Pinpoint the cell where the given text exists, returning its [x, y] midpoint coordinate. 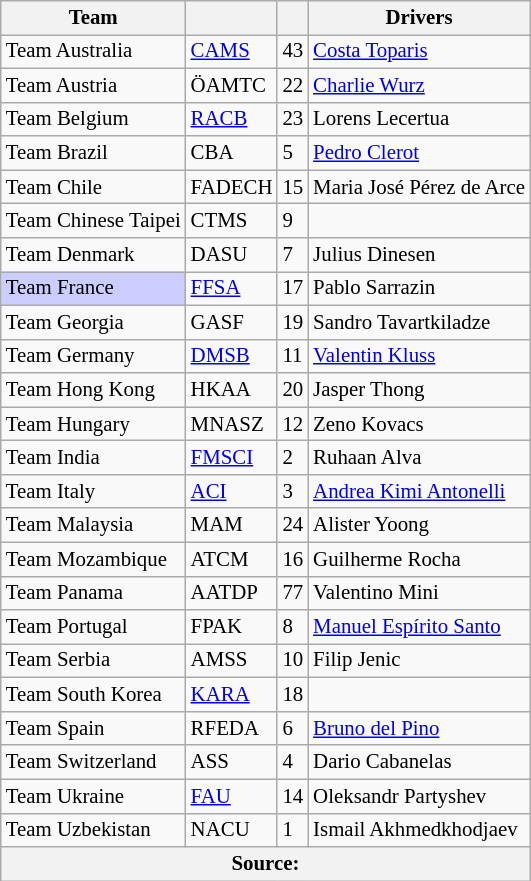
Team South Korea [94, 695]
DMSB [232, 356]
Team Georgia [94, 322]
3 [292, 491]
Team Panama [94, 593]
11 [292, 356]
12 [292, 424]
AATDP [232, 593]
Team Spain [94, 728]
16 [292, 559]
Team Portugal [94, 627]
FPAK [232, 627]
Team Denmark [94, 255]
77 [292, 593]
Team Serbia [94, 661]
7 [292, 255]
CAMS [232, 51]
Team France [94, 288]
43 [292, 51]
Team Austria [94, 85]
Oleksandr Partyshev [419, 796]
Charlie Wurz [419, 85]
RFEDA [232, 728]
CBA [232, 153]
Team Malaysia [94, 525]
6 [292, 728]
Team Ukraine [94, 796]
Andrea Kimi Antonelli [419, 491]
ATCM [232, 559]
Manuel Espírito Santo [419, 627]
FADECH [232, 187]
Lorens Lecertua [419, 119]
10 [292, 661]
18 [292, 695]
Team Italy [94, 491]
20 [292, 390]
Costa Toparis [419, 51]
Alister Yoong [419, 525]
Team India [94, 458]
Guilherme Rocha [419, 559]
KARA [232, 695]
CTMS [232, 221]
19 [292, 322]
Team Uzbekistan [94, 830]
Team Hong Kong [94, 390]
RACB [232, 119]
14 [292, 796]
Valentin Kluss [419, 356]
ÖAMTC [232, 85]
ASS [232, 762]
24 [292, 525]
22 [292, 85]
FMSCI [232, 458]
HKAA [232, 390]
Team Belgium [94, 119]
DASU [232, 255]
Team Australia [94, 51]
23 [292, 119]
Ismail Akhmedkhodjaev [419, 830]
1 [292, 830]
Team Chinese Taipei [94, 221]
Maria José Pérez de Arce [419, 187]
Pablo Sarrazin [419, 288]
4 [292, 762]
MAM [232, 525]
Valentino Mini [419, 593]
17 [292, 288]
NACU [232, 830]
Team Switzerland [94, 762]
2 [292, 458]
5 [292, 153]
Team Hungary [94, 424]
Julius Dinesen [419, 255]
GASF [232, 322]
ACI [232, 491]
FFSA [232, 288]
Jasper Thong [419, 390]
Dario Cabanelas [419, 762]
FAU [232, 796]
15 [292, 187]
Zeno Kovacs [419, 424]
Team Mozambique [94, 559]
MNASZ [232, 424]
Team [94, 18]
Filip Jenic [419, 661]
Ruhaan Alva [419, 458]
Drivers [419, 18]
Source: [266, 864]
8 [292, 627]
Team Germany [94, 356]
Sandro Tavartkiladze [419, 322]
9 [292, 221]
Pedro Clerot [419, 153]
Bruno del Pino [419, 728]
Team Brazil [94, 153]
Team Chile [94, 187]
AMSS [232, 661]
